Output the [X, Y] coordinate of the center of the cell containing the given text.  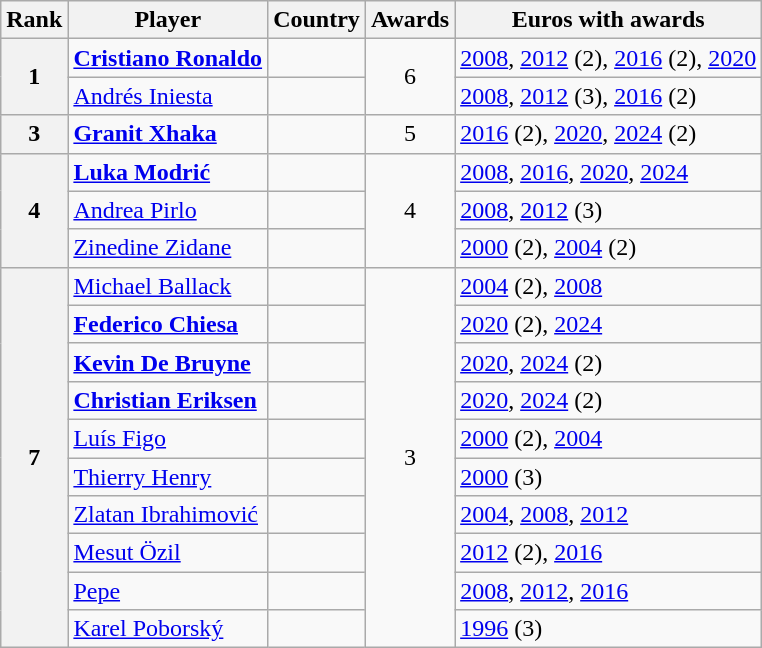
2008, 2012 (3), 2016 (2) [608, 96]
Player [168, 20]
Kevin De Bruyne [168, 362]
Karel Poborský [168, 629]
2000 (2), 2004 [608, 438]
2020 (2), 2024 [608, 324]
6 [410, 77]
2004 (2), 2008 [608, 286]
2016 (2), 2020, 2024 (2) [608, 134]
1 [34, 77]
2008, 2012 (3) [608, 210]
7 [34, 458]
Michael Ballack [168, 286]
2000 (2), 2004 (2) [608, 248]
Euros with awards [608, 20]
2000 (3) [608, 477]
2004, 2008, 2012 [608, 515]
2008, 2012 (2), 2016 (2), 2020 [608, 58]
Rank [34, 20]
Granit Xhaka [168, 134]
Pepe [168, 591]
Luís Figo [168, 438]
Andrés Iniesta [168, 96]
Andrea Pirlo [168, 210]
Zlatan Ibrahimović [168, 515]
Zinedine Zidane [168, 248]
Federico Chiesa [168, 324]
Awards [410, 20]
Mesut Özil [168, 553]
2012 (2), 2016 [608, 553]
Country [317, 20]
Cristiano Ronaldo [168, 58]
2008, 2016, 2020, 2024 [608, 172]
Thierry Henry [168, 477]
Luka Modrić [168, 172]
1996 (3) [608, 629]
2008, 2012, 2016 [608, 591]
Christian Eriksen [168, 400]
5 [410, 134]
